Output the [x, y] coordinate of the center of the cell containing the given text.  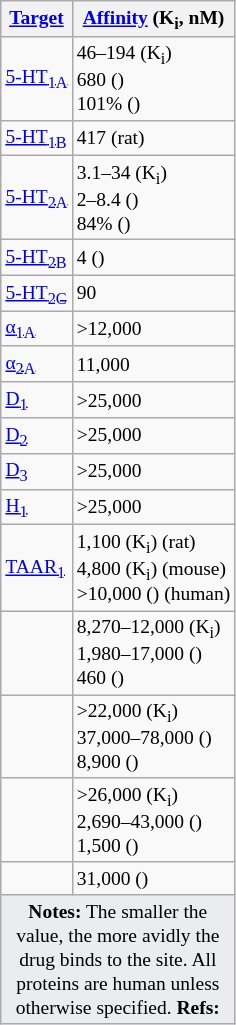
>26,000 (Ki)2,690–43,000 ()1,500 () [154, 820]
31,000 () [154, 878]
TAAR1 [36, 568]
1,100 (Ki) (rat)4,800 (Ki) (mouse)>10,000 () (human) [154, 568]
Notes: The smaller the value, the more avidly the drug binds to the site. All proteins are human unless otherwise specified. Refs: [118, 960]
H1 [36, 507]
>12,000 [154, 329]
4 () [154, 257]
417 (rat) [154, 138]
3.1–34 (Ki)2–8.4 ()84% () [154, 198]
5-HT2B [36, 257]
5-HT2A [36, 198]
D3 [36, 471]
5-HT1A [36, 78]
8,270–12,000 (Ki)1,980–17,000 ()460 () [154, 653]
5-HT1B [36, 138]
α2A [36, 364]
11,000 [154, 364]
Affinity (Ki, nM) [154, 19]
5-HT2C [36, 293]
Target [36, 19]
90 [154, 293]
>22,000 (Ki)37,000–78,000 ()8,900 () [154, 737]
46–194 (Ki)680 ()101% () [154, 78]
D2 [36, 436]
D1 [36, 400]
α1A [36, 329]
